Identify which cell holds the provided text, then report its (X, Y) central coordinate. 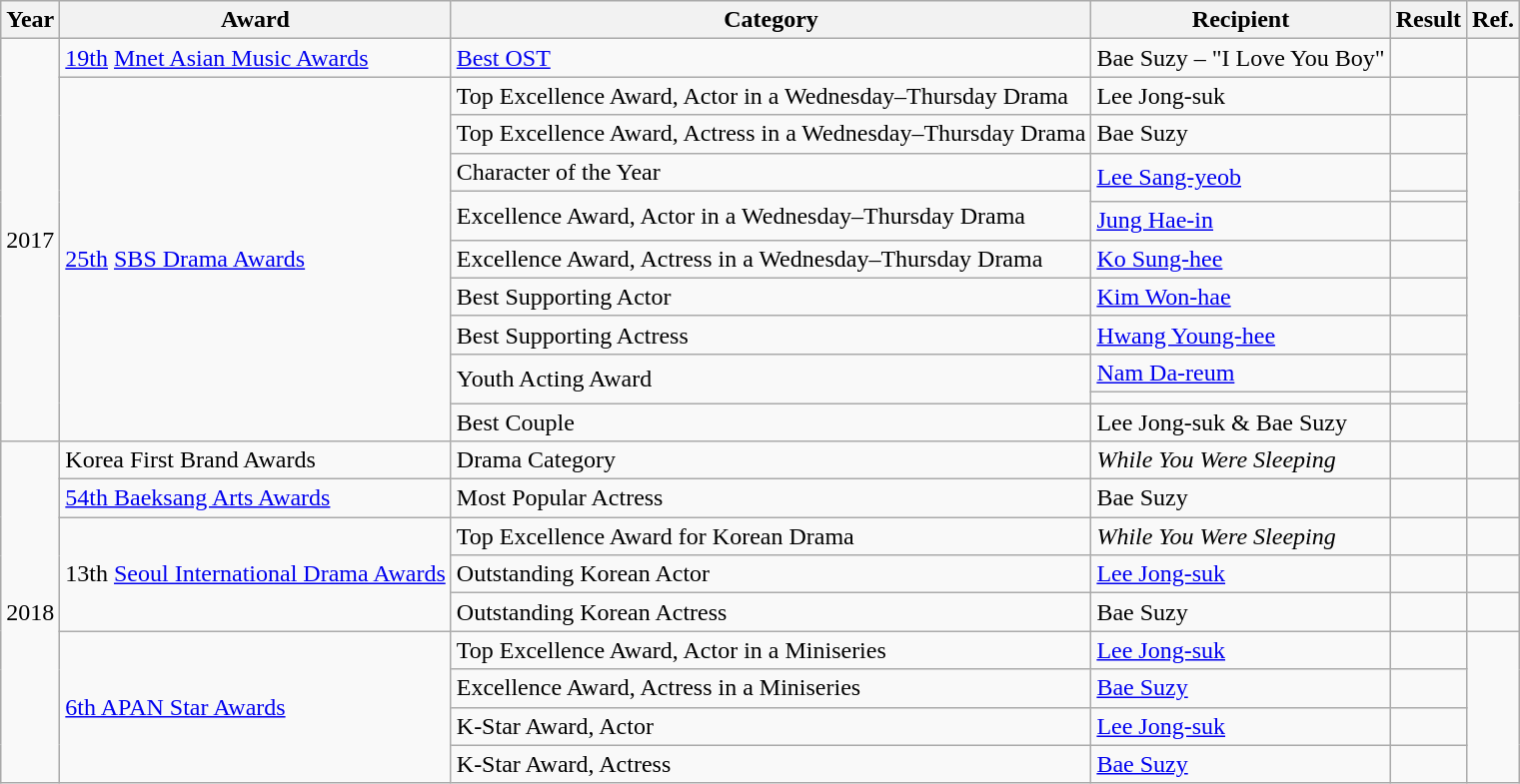
Ko Sung-hee (1241, 259)
Lee Jong-suk & Bae Suzy (1241, 422)
Drama Category (771, 460)
19th Mnet Asian Music Awards (256, 58)
Lee Sang-yeob (1241, 178)
Year (30, 20)
Best OST (771, 58)
Ref. (1493, 20)
Nam Da-reum (1241, 373)
Youth Acting Award (771, 378)
Jung Hae-in (1241, 221)
Recipient (1241, 20)
Outstanding Korean Actress (771, 612)
2018 (30, 613)
Character of the Year (771, 172)
K-Star Award, Actor (771, 726)
Best Supporting Actress (771, 335)
Hwang Young-hee (1241, 335)
Bae Suzy – "I Love You Boy" (1241, 58)
Best Supporting Actor (771, 297)
Korea First Brand Awards (256, 460)
K-Star Award, Actress (771, 764)
6th APAN Star Awards (256, 707)
Excellence Award, Actor in a Wednesday–Thursday Drama (771, 216)
Top Excellence Award, Actress in a Wednesday–Thursday Drama (771, 134)
13th Seoul International Drama Awards (256, 574)
25th SBS Drama Awards (256, 260)
Top Excellence Award, Actor in a Miniseries (771, 650)
Outstanding Korean Actor (771, 574)
Kim Won-hae (1241, 297)
Excellence Award, Actress in a Miniseries (771, 688)
Top Excellence Award for Korean Drama (771, 536)
Category (771, 20)
2017 (30, 240)
Most Popular Actress (771, 498)
Top Excellence Award, Actor in a Wednesday–Thursday Drama (771, 96)
Award (256, 20)
Result (1428, 20)
Best Couple (771, 422)
Excellence Award, Actress in a Wednesday–Thursday Drama (771, 259)
54th Baeksang Arts Awards (256, 498)
